Search for the cell housing the specified text and yield its (x, y) center coordinate. 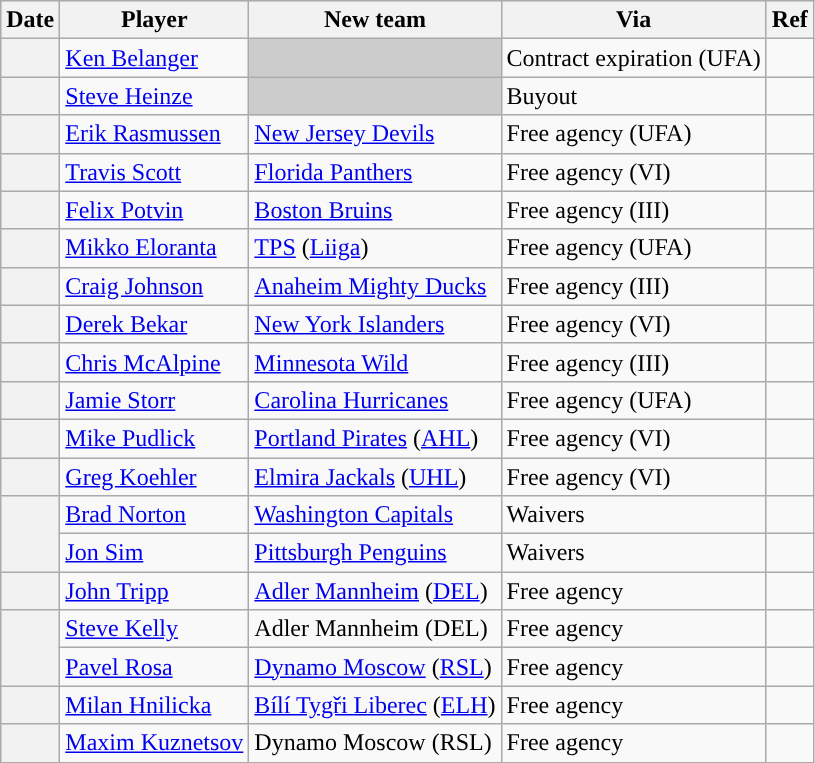
Greg Koehler (154, 477)
Steve Heinze (154, 96)
TPS (Liiga) (375, 248)
Via (634, 20)
Chris McAlpine (154, 362)
Anaheim Mighty Ducks (375, 286)
Milan Hnilicka (154, 705)
New team (375, 20)
Craig Johnson (154, 286)
Portland Pirates (AHL) (375, 438)
Boston Bruins (375, 210)
Erik Rasmussen (154, 134)
Jon Sim (154, 553)
Elmira Jackals (UHL) (375, 477)
Jamie Storr (154, 400)
Felix Potvin (154, 210)
Ref (790, 20)
Washington Capitals (375, 515)
New Jersey Devils (375, 134)
Minnesota Wild (375, 362)
Bílí Tygři Liberec (ELH) (375, 705)
Pittsburgh Penguins (375, 553)
Pavel Rosa (154, 667)
Maxim Kuznetsov (154, 743)
Brad Norton (154, 515)
New York Islanders (375, 324)
Florida Panthers (375, 172)
Contract expiration (UFA) (634, 58)
Derek Bekar (154, 324)
Ken Belanger (154, 58)
Mike Pudlick (154, 438)
Travis Scott (154, 172)
Date (30, 20)
Buyout (634, 96)
Player (154, 20)
John Tripp (154, 591)
Steve Kelly (154, 629)
Mikko Eloranta (154, 248)
Carolina Hurricanes (375, 400)
